Scan for the cell matching the given text and deliver its (X, Y) coordinate at center. 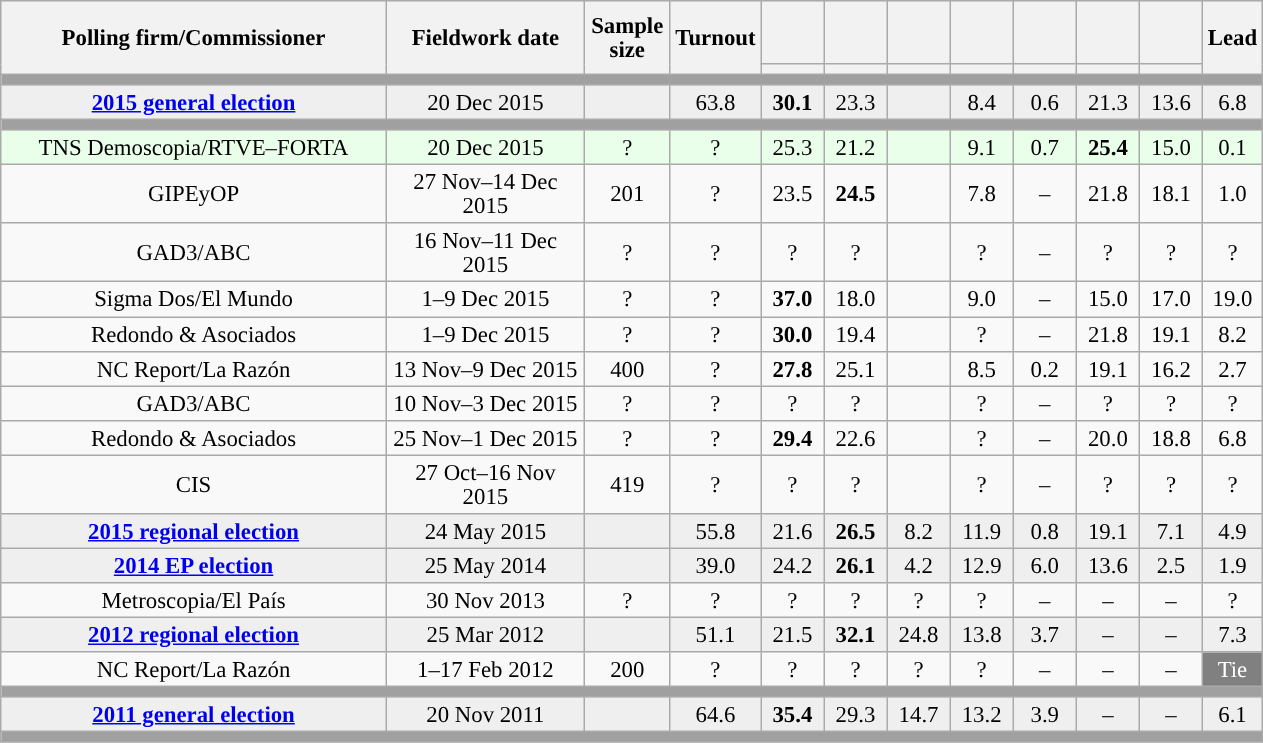
Turnout (716, 38)
8.5 (982, 368)
9.0 (982, 300)
Fieldwork date (485, 38)
16 Nov–11 Dec 2015 (485, 254)
2.5 (1170, 566)
27.8 (792, 368)
21.6 (792, 532)
30.1 (792, 102)
55.8 (716, 532)
2012 regional election (194, 634)
14.7 (918, 714)
27 Oct–16 Nov 2015 (485, 484)
0.7 (1044, 148)
32.1 (856, 634)
20.0 (1108, 438)
400 (627, 368)
Metroscopia/El País (194, 600)
26.1 (856, 566)
3.7 (1044, 634)
2011 general election (194, 714)
25.4 (1108, 148)
13.8 (982, 634)
27 Nov–14 Dec 2015 (485, 194)
21.3 (1108, 102)
GIPEyOP (194, 194)
22.6 (856, 438)
17.0 (1170, 300)
3.9 (1044, 714)
19.4 (856, 334)
64.6 (716, 714)
2015 general election (194, 102)
1.9 (1232, 566)
30 Nov 2013 (485, 600)
1–17 Feb 2012 (485, 670)
23.5 (792, 194)
1.0 (1232, 194)
35.4 (792, 714)
Tie (1232, 670)
Polling firm/Commissioner (194, 38)
25.1 (856, 368)
8.4 (982, 102)
29.3 (856, 714)
7.3 (1232, 634)
10 Nov–3 Dec 2015 (485, 404)
19.0 (1232, 300)
20 Nov 2011 (485, 714)
25.3 (792, 148)
26.5 (856, 532)
Lead (1232, 38)
24.8 (918, 634)
Sigma Dos/El Mundo (194, 300)
18.1 (1170, 194)
7.1 (1170, 532)
0.1 (1232, 148)
29.4 (792, 438)
25 Mar 2012 (485, 634)
0.2 (1044, 368)
63.8 (716, 102)
18.8 (1170, 438)
21.5 (792, 634)
6.1 (1232, 714)
51.1 (716, 634)
2014 EP election (194, 566)
2.7 (1232, 368)
30.0 (792, 334)
419 (627, 484)
39.0 (716, 566)
37.0 (792, 300)
25 Nov–1 Dec 2015 (485, 438)
TNS Demoscopia/RTVE–FORTA (194, 148)
16.2 (1170, 368)
7.8 (982, 194)
13 Nov–9 Dec 2015 (485, 368)
CIS (194, 484)
24 May 2015 (485, 532)
21.2 (856, 148)
24.2 (792, 566)
4.9 (1232, 532)
24.5 (856, 194)
0.6 (1044, 102)
200 (627, 670)
12.9 (982, 566)
6.0 (1044, 566)
0.8 (1044, 532)
18.0 (856, 300)
Sample size (627, 38)
13.2 (982, 714)
25 May 2014 (485, 566)
23.3 (856, 102)
201 (627, 194)
9.1 (982, 148)
2015 regional election (194, 532)
4.2 (918, 566)
11.9 (982, 532)
